For the text-containing cell, return its midpoint in [x, y] coordinate format. 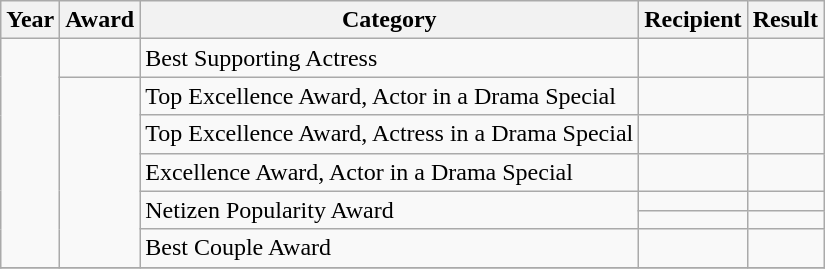
Result [785, 20]
Year [30, 20]
Recipient [693, 20]
Top Excellence Award, Actor in a Drama Special [390, 96]
Category [390, 20]
Award [100, 20]
Excellence Award, Actor in a Drama Special [390, 172]
Best Supporting Actress [390, 58]
Best Couple Award [390, 248]
Top Excellence Award, Actress in a Drama Special [390, 134]
Netizen Popularity Award [390, 210]
